Return the (X, Y) coordinate for the center point of the cell that contains the specified text.  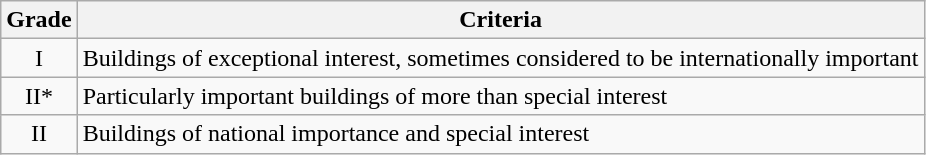
I (39, 58)
Buildings of exceptional interest, sometimes considered to be internationally important (500, 58)
Criteria (500, 20)
Buildings of national importance and special interest (500, 134)
II (39, 134)
Particularly important buildings of more than special interest (500, 96)
II* (39, 96)
Grade (39, 20)
